Find where the given text appears and provide that cell's center as (x, y) coordinate. 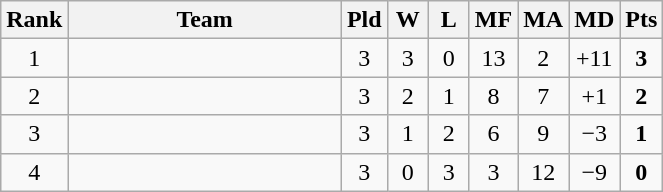
+1 (594, 96)
Pld (364, 20)
Pts (642, 20)
9 (544, 134)
8 (493, 96)
−9 (594, 172)
7 (544, 96)
−3 (594, 134)
L (448, 20)
Team (205, 20)
Rank (34, 20)
13 (493, 58)
4 (34, 172)
MD (594, 20)
MA (544, 20)
6 (493, 134)
+11 (594, 58)
12 (544, 172)
MF (493, 20)
W (408, 20)
